Detect which cell encompasses the target text, then output its (x, y) center coordinate. 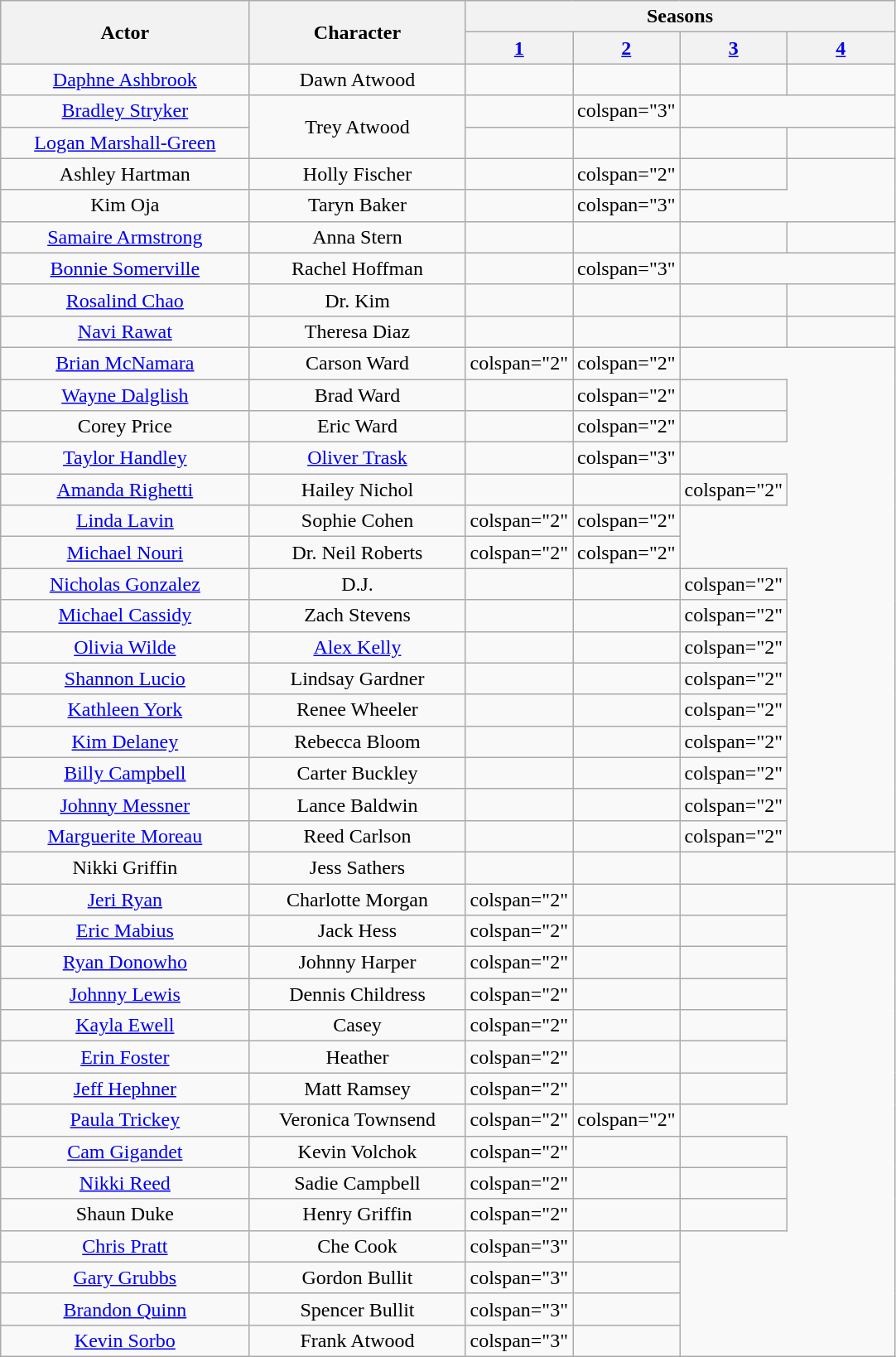
Wayne Dalglish (125, 395)
Rebecca Bloom (358, 741)
Jeff Hephner (125, 1089)
Trey Atwood (358, 127)
Zach Stevens (358, 616)
Bradley Stryker (125, 111)
Taylor Handley (125, 458)
Daphne Ashbrook (125, 80)
Rachel Hoffman (358, 268)
Taryn Baker (358, 205)
Brad Ward (358, 395)
Navi Rawat (125, 331)
Lance Baldwin (358, 804)
Oliver Trask (358, 458)
Sadie Campbell (358, 1183)
Dennis Childress (358, 994)
Kim Oja (125, 205)
Anna Stern (358, 237)
Kevin Volchok (358, 1152)
Marguerite Moreau (125, 836)
Che Cook (358, 1246)
Frank Atwood (358, 1340)
Shaun Duke (125, 1215)
Jack Hess (358, 931)
Heather (358, 1057)
1 (519, 48)
Kevin Sorbo (125, 1340)
Michael Nouri (125, 553)
Spencer Bullit (358, 1309)
Casey (358, 1026)
Kathleen York (125, 710)
Hailey Nichol (358, 490)
Dawn Atwood (358, 80)
Matt Ramsey (358, 1089)
Paula Trickey (125, 1120)
Nicholas Gonzalez (125, 584)
Character (358, 32)
Logan Marshall-Green (125, 142)
D.J. (358, 584)
Veronica Townsend (358, 1120)
Lindsay Gardner (358, 678)
Brian McNamara (125, 363)
Corey Price (125, 427)
Amanda Righetti (125, 490)
3 (734, 48)
Johnny Lewis (125, 994)
Reed Carlson (358, 836)
Eric Ward (358, 427)
Linda Lavin (125, 521)
Sophie Cohen (358, 521)
Cam Gigandet (125, 1152)
Renee Wheeler (358, 710)
Bonnie Somerville (125, 268)
Ryan Donowho (125, 963)
4 (841, 48)
Billy Campbell (125, 773)
Carter Buckley (358, 773)
Olivia Wilde (125, 647)
Kayla Ewell (125, 1026)
Johnny Harper (358, 963)
Samaire Armstrong (125, 237)
Gary Grubbs (125, 1277)
2 (627, 48)
Kim Delaney (125, 741)
Ashley Hartman (125, 174)
Nikki Griffin (125, 867)
Jeri Ryan (125, 899)
Johnny Messner (125, 804)
Seasons (680, 17)
Brandon Quinn (125, 1309)
Erin Foster (125, 1057)
Rosalind Chao (125, 300)
Chris Pratt (125, 1246)
Jess Sathers (358, 867)
Dr. Neil Roberts (358, 553)
Carson Ward (358, 363)
Actor (125, 32)
Eric Mabius (125, 931)
Theresa Diaz (358, 331)
Alex Kelly (358, 647)
Shannon Lucio (125, 678)
Nikki Reed (125, 1183)
Holly Fischer (358, 174)
Michael Cassidy (125, 616)
Dr. Kim (358, 300)
Charlotte Morgan (358, 899)
Gordon Bullit (358, 1277)
Henry Griffin (358, 1215)
